From the cell containing the given text, extract its center point as [x, y] coordinate. 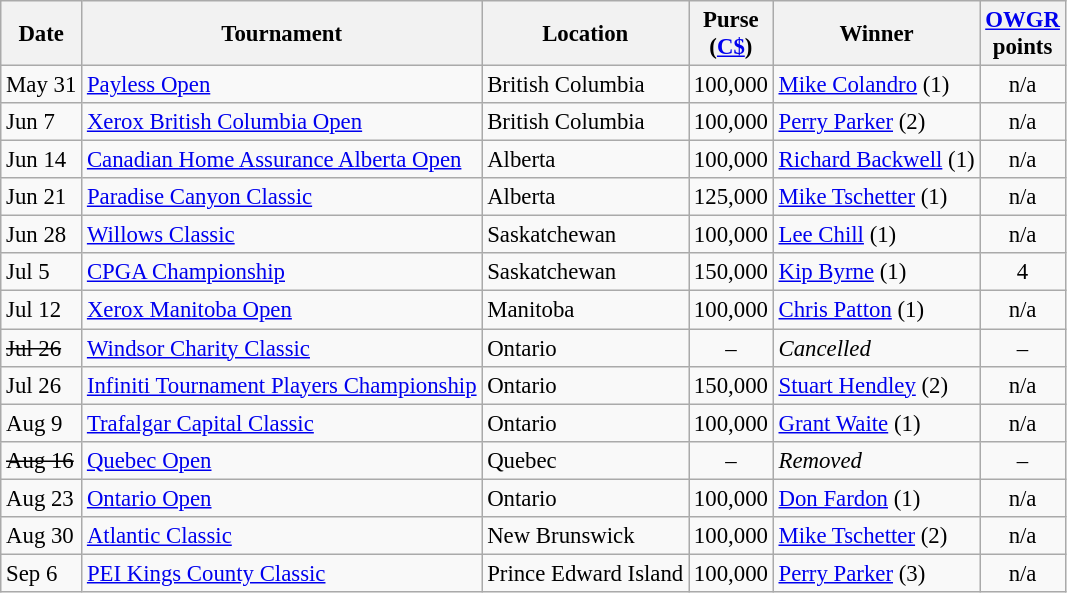
Tournament [282, 34]
Richard Backwell (1) [876, 160]
Jul 12 [42, 310]
Xerox British Columbia Open [282, 122]
Mike Tschetter (1) [876, 197]
Purse(C$) [732, 34]
Quebec [586, 460]
Aug 9 [42, 423]
Aug 23 [42, 498]
Aug 16 [42, 460]
Grant Waite (1) [876, 423]
PEI Kings County Classic [282, 573]
Chris Patton (1) [876, 310]
Ontario Open [282, 498]
125,000 [732, 197]
Windsor Charity Classic [282, 348]
Jun 7 [42, 122]
Willows Classic [282, 235]
Infiniti Tournament Players Championship [282, 385]
Jul 5 [42, 273]
Cancelled [876, 348]
4 [1022, 273]
Winner [876, 34]
Jun 21 [42, 197]
Kip Byrne (1) [876, 273]
Date [42, 34]
OWGRpoints [1022, 34]
Trafalgar Capital Classic [282, 423]
Perry Parker (2) [876, 122]
Don Fardon (1) [876, 498]
Payless Open [282, 85]
Prince Edward Island [586, 573]
May 31 [42, 85]
New Brunswick [586, 536]
Paradise Canyon Classic [282, 197]
Mike Tschetter (2) [876, 536]
CPGA Championship [282, 273]
Mike Colandro (1) [876, 85]
Sep 6 [42, 573]
Xerox Manitoba Open [282, 310]
Canadian Home Assurance Alberta Open [282, 160]
Aug 30 [42, 536]
Stuart Hendley (2) [876, 385]
Jun 28 [42, 235]
Removed [876, 460]
Jun 14 [42, 160]
Atlantic Classic [282, 536]
Perry Parker (3) [876, 573]
Lee Chill (1) [876, 235]
Quebec Open [282, 460]
Location [586, 34]
Manitoba [586, 310]
